Return the (x, y) coordinate for the center point of the cell that contains the specified text.  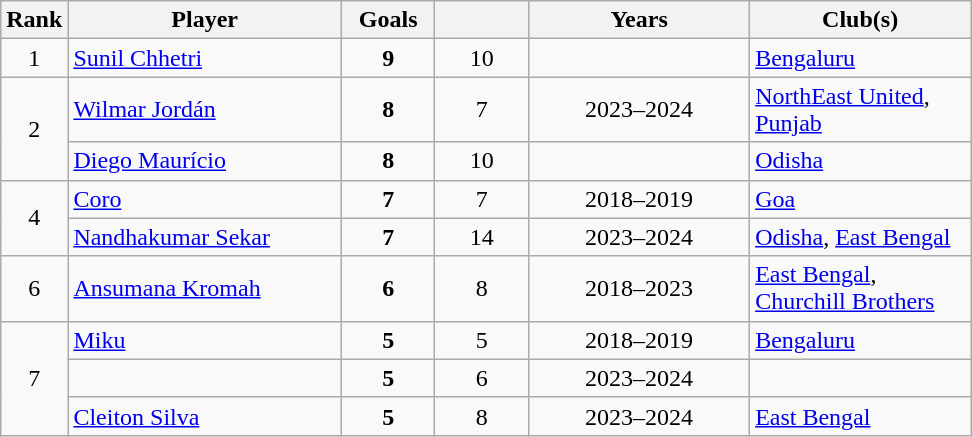
2018–2023 (640, 288)
Wilmar Jordán (205, 110)
East Bengal, Churchill Brothers (860, 288)
Years (640, 20)
East Bengal (860, 416)
Miku (205, 340)
14 (482, 237)
2 (34, 128)
Sunil Chhetri (205, 58)
Odisha, East Bengal (860, 237)
Rank (34, 20)
1 (34, 58)
Club(s) (860, 20)
Cleiton Silva (205, 416)
Goa (860, 199)
Nandhakumar Sekar (205, 237)
4 (34, 218)
Odisha (860, 161)
Ansumana Kromah (205, 288)
Coro (205, 199)
Diego Maurício (205, 161)
NorthEast United, Punjab (860, 110)
Player (205, 20)
Goals (388, 20)
9 (388, 58)
